Locate the cell with the specified text and output its [x, y] center coordinate. 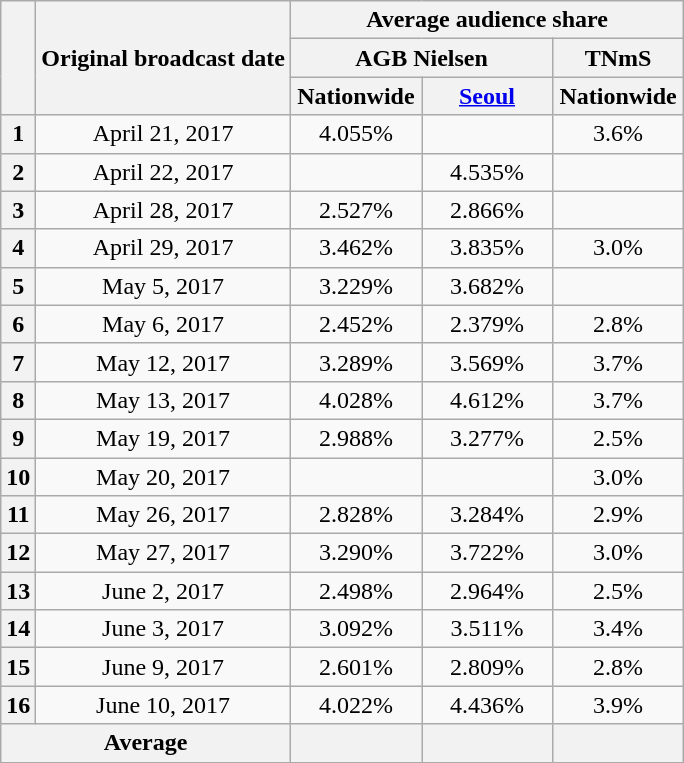
April 22, 2017 [164, 172]
2.498% [356, 591]
May 19, 2017 [164, 438]
3.6% [618, 134]
4.022% [356, 705]
10 [18, 477]
May 6, 2017 [164, 324]
Original broadcast date [164, 58]
May 27, 2017 [164, 553]
2.601% [356, 667]
3.4% [618, 629]
4.055% [356, 134]
TNmS [618, 58]
2 [18, 172]
June 2, 2017 [164, 591]
5 [18, 286]
April 29, 2017 [164, 248]
3.722% [488, 553]
April 21, 2017 [164, 134]
7 [18, 362]
4 [18, 248]
May 26, 2017 [164, 515]
May 13, 2017 [164, 400]
3.511% [488, 629]
9 [18, 438]
Average [146, 743]
2.988% [356, 438]
May 12, 2017 [164, 362]
14 [18, 629]
2.964% [488, 591]
2.379% [488, 324]
1 [18, 134]
6 [18, 324]
June 9, 2017 [164, 667]
3.289% [356, 362]
2.9% [618, 515]
3.682% [488, 286]
3.9% [618, 705]
2.527% [356, 210]
16 [18, 705]
2.828% [356, 515]
3.284% [488, 515]
13 [18, 591]
3.569% [488, 362]
May 20, 2017 [164, 477]
12 [18, 553]
Average audience share [486, 20]
3 [18, 210]
June 3, 2017 [164, 629]
3.462% [356, 248]
4.436% [488, 705]
2.866% [488, 210]
April 28, 2017 [164, 210]
May 5, 2017 [164, 286]
2.809% [488, 667]
4.535% [488, 172]
2.452% [356, 324]
8 [18, 400]
June 10, 2017 [164, 705]
3.092% [356, 629]
11 [18, 515]
3.835% [488, 248]
AGB Nielsen [421, 58]
3.290% [356, 553]
3.277% [488, 438]
Seoul [488, 96]
15 [18, 667]
4.612% [488, 400]
3.229% [356, 286]
4.028% [356, 400]
